Provide the (x, y) coordinate of the cell's center where the given text is located.  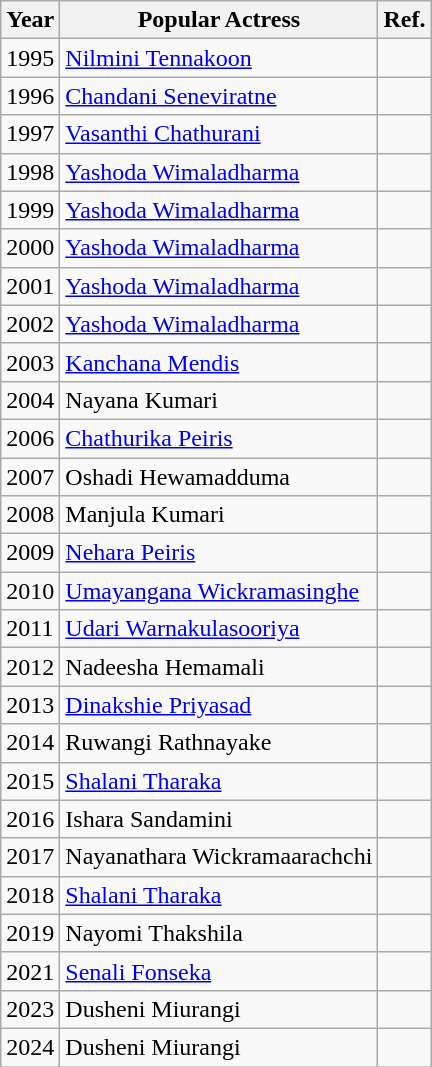
2009 (30, 553)
2002 (30, 324)
2023 (30, 1009)
2007 (30, 477)
2010 (30, 591)
Ref. (404, 20)
1996 (30, 96)
2004 (30, 400)
2015 (30, 781)
Dinakshie Priyasad (219, 705)
Chandani Seneviratne (219, 96)
2019 (30, 933)
2018 (30, 895)
1999 (30, 210)
2012 (30, 667)
2021 (30, 971)
Nadeesha Hemamali (219, 667)
Ishara Sandamini (219, 819)
Vasanthi Chathurani (219, 134)
2017 (30, 857)
2003 (30, 362)
Chathurika Peiris (219, 438)
2011 (30, 629)
2000 (30, 248)
Nilmini Tennakoon (219, 58)
Nayanathara Wickramaarachchi (219, 857)
Umayangana Wickramasinghe (219, 591)
Manjula Kumari (219, 515)
Popular Actress (219, 20)
Ruwangi Rathnayake (219, 743)
2016 (30, 819)
2013 (30, 705)
Kanchana Mendis (219, 362)
Year (30, 20)
Nehara Peiris (219, 553)
2001 (30, 286)
Nayana Kumari (219, 400)
2014 (30, 743)
2024 (30, 1047)
2006 (30, 438)
2008 (30, 515)
1997 (30, 134)
Udari Warnakulasooriya (219, 629)
Senali Fonseka (219, 971)
1998 (30, 172)
Oshadi Hewamadduma (219, 477)
Nayomi Thakshila (219, 933)
1995 (30, 58)
